From the cell containing the given text, extract its center point as (x, y) coordinate. 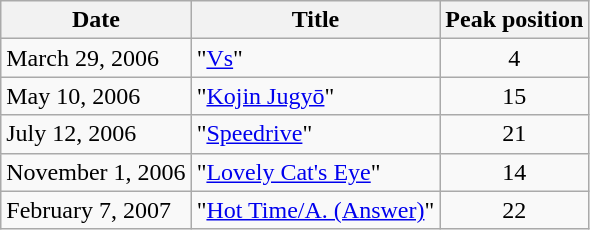
Title (316, 20)
4 (514, 58)
14 (514, 172)
21 (514, 134)
22 (514, 210)
"Vs" (316, 58)
July 12, 2006 (96, 134)
May 10, 2006 (96, 96)
"Hot Time/A. (Answer)" (316, 210)
Peak position (514, 20)
March 29, 2006 (96, 58)
February 7, 2007 (96, 210)
"Speedrive" (316, 134)
Date (96, 20)
"Kojin Jugyō" (316, 96)
15 (514, 96)
"Lovely Cat's Eye" (316, 172)
November 1, 2006 (96, 172)
